Determine the [x, y] coordinate at the center of the cell enclosing the given text.  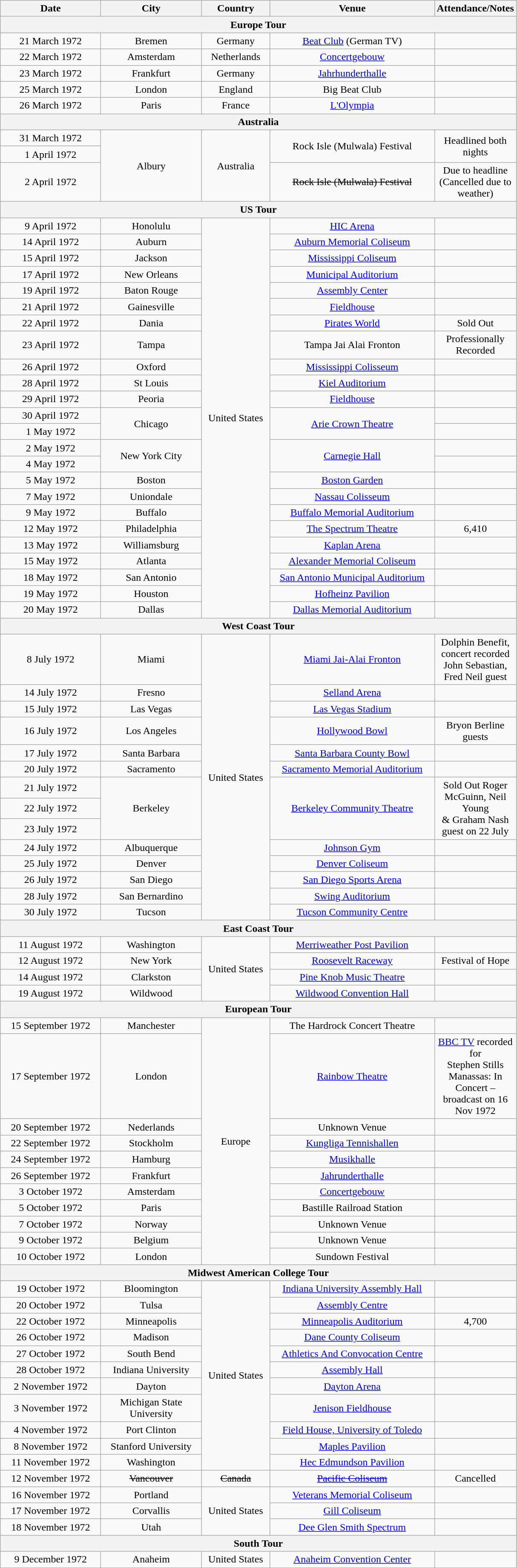
Beat Club (German TV) [352, 41]
Dallas Memorial Auditorium [352, 610]
Los Angeles [151, 731]
18 May 1972 [51, 577]
21 March 1972 [51, 41]
Jackson [151, 258]
17 July 1972 [51, 753]
Hofheinz Pavilion [352, 594]
Michigan State University [151, 1408]
Vancouver [151, 1479]
Madison [151, 1337]
1 April 1972 [51, 154]
20 September 1972 [51, 1127]
Gill Coliseum [352, 1511]
15 April 1972 [51, 258]
Berkeley [151, 808]
Hollywood Bowl [352, 731]
Nederlands [151, 1127]
17 April 1972 [51, 274]
19 May 1972 [51, 594]
9 April 1972 [51, 226]
Kaplan Arena [352, 545]
Fresno [151, 693]
4 May 1972 [51, 464]
Boston Garden [352, 480]
Las Vegas Stadium [352, 709]
4 November 1972 [51, 1430]
Municipal Auditorium [352, 274]
San Antonio Municipal Auditorium [352, 577]
26 July 1972 [51, 880]
7 May 1972 [51, 497]
Albuquerque [151, 847]
Uniondale [151, 497]
Kiel Auditorium [352, 383]
17 September 1972 [51, 1076]
16 July 1972 [51, 731]
25 March 1972 [51, 89]
Dane County Coliseum [352, 1337]
Chicago [151, 423]
Professionally Recorded [475, 345]
26 October 1972 [51, 1337]
Nassau Colisseum [352, 497]
9 October 1972 [51, 1240]
17 November 1972 [51, 1511]
Stockholm [151, 1143]
European Tour [258, 1009]
Honolulu [151, 226]
Bryon Berline guests [475, 731]
29 April 1972 [51, 399]
Swing Auditorium [352, 896]
12 November 1972 [51, 1479]
Utah [151, 1527]
South Bend [151, 1354]
14 July 1972 [51, 693]
Mississippi Colisseum [352, 367]
Jenison Fieldhouse [352, 1408]
15 July 1972 [51, 709]
4,700 [475, 1321]
Sold Out [475, 323]
Date [51, 9]
South Tour [258, 1543]
Oxford [151, 367]
8 July 1972 [51, 660]
Jahrhunderthalle [352, 73]
18 November 1972 [51, 1527]
14 August 1972 [51, 977]
Bremen [151, 41]
France [236, 106]
6,410 [475, 529]
Buffalo [151, 513]
Alexander Memorial Coliseum [352, 561]
San Diego [151, 880]
Mississippi Coliseum [352, 258]
Hamburg [151, 1159]
16 November 1972 [51, 1495]
San Bernardino [151, 896]
25 July 1972 [51, 864]
Tampa Jai Alai Fronton [352, 345]
22 September 1972 [51, 1143]
19 April 1972 [51, 291]
Buffalo Memorial Auditorium [352, 513]
21 July 1972 [51, 787]
Dee Glen Smith Spectrum [352, 1527]
15 September 1972 [51, 1025]
Atlanta [151, 561]
Wildwood Convention Hall [352, 993]
Pine Knob Music Theatre [352, 977]
20 October 1972 [51, 1305]
Carnegie Hall [352, 456]
Williamsburg [151, 545]
Europe [236, 1141]
Sundown Festival [352, 1257]
Dania [151, 323]
Baton Rouge [151, 291]
30 April 1972 [51, 415]
The Spectrum Theatre [352, 529]
Sacramento [151, 769]
Field House, University of Toledo [352, 1430]
Big Beat Club [352, 89]
22 October 1972 [51, 1321]
Auburn [151, 242]
Dayton Arena [352, 1386]
Indiana University [151, 1370]
23 July 1972 [51, 829]
Midwest American College Tour [258, 1273]
New York [151, 961]
Hec Edmundson Pavilion [352, 1462]
2 May 1972 [51, 448]
England [236, 89]
Santa Barbara [151, 753]
Dallas [151, 610]
Portland [151, 1495]
Anaheim [151, 1559]
19 August 1972 [51, 993]
Country [236, 9]
Jahrunderthalle [352, 1176]
14 April 1972 [51, 242]
Philadelphia [151, 529]
11 August 1972 [51, 945]
West Coast Tour [258, 626]
20 July 1972 [51, 769]
Albury [151, 166]
2 November 1972 [51, 1386]
23 March 1972 [51, 73]
Bloomington [151, 1289]
20 May 1972 [51, 610]
US Tour [258, 209]
9 December 1972 [51, 1559]
12 August 1972 [51, 961]
26 September 1972 [51, 1176]
Berkeley Community Theatre [352, 808]
21 April 1972 [51, 307]
Sold Out Roger McGuinn, Neil Young& Graham Nash guest on 22 July [475, 808]
East Coast Tour [258, 928]
Port Clinton [151, 1430]
10 October 1972 [51, 1257]
Miami [151, 660]
Johnson Gym [352, 847]
13 May 1972 [51, 545]
Assembly Hall [352, 1370]
Headlined both nights [475, 146]
The Hardrock Concert Theatre [352, 1025]
22 April 1972 [51, 323]
Stanford University [151, 1446]
Assembly Center [352, 291]
Dolphin Benefit, concert recordedJohn Sebastian, Fred Neil guest [475, 660]
Denver [151, 864]
St Louis [151, 383]
22 July 1972 [51, 808]
Arie Crown Theatre [352, 423]
Europe Tour [258, 25]
Selland Arena [352, 693]
Pirates World [352, 323]
Kungliga Tennishallen [352, 1143]
28 July 1972 [51, 896]
L'Olympia [352, 106]
30 July 1972 [51, 912]
Corvallis [151, 1511]
Sacramento Memorial Auditorium [352, 769]
11 November 1972 [51, 1462]
2 April 1972 [51, 182]
San Antonio [151, 577]
15 May 1972 [51, 561]
Gainesville [151, 307]
Indiana University Assembly Hall [352, 1289]
Tulsa [151, 1305]
24 July 1972 [51, 847]
Musikhalle [352, 1159]
Festival of Hope [475, 961]
Santa Barbara County Bowl [352, 753]
Manchester [151, 1025]
Rainbow Theatre [352, 1076]
Norway [151, 1224]
8 November 1972 [51, 1446]
Auburn Memorial Coliseum [352, 242]
Tucson Community Centre [352, 912]
Assembly Centre [352, 1305]
Merriweather Post Pavilion [352, 945]
Due to headline (Cancelled due to weather) [475, 182]
Canada [236, 1479]
Cancelled [475, 1479]
5 October 1972 [51, 1208]
31 March 1972 [51, 138]
Netherlands [236, 57]
Tampa [151, 345]
3 October 1972 [51, 1192]
Venue [352, 9]
19 October 1972 [51, 1289]
9 May 1972 [51, 513]
Houston [151, 594]
Anaheim Convention Center [352, 1559]
BBC TV recorded forStephen Stills Manassas: In Concert – broadcast on 16 Nov 1972 [475, 1076]
Tucson [151, 912]
27 October 1972 [51, 1354]
Attendance/Notes [475, 9]
City [151, 9]
Minneapolis Auditorium [352, 1321]
5 May 1972 [51, 480]
1 May 1972 [51, 431]
Belgium [151, 1240]
26 April 1972 [51, 367]
28 October 1972 [51, 1370]
Veterans Memorial Coliseum [352, 1495]
Pacific Coliseum [352, 1479]
Miami Jai-Alai Fronton [352, 660]
23 April 1972 [51, 345]
New Orleans [151, 274]
Clarkston [151, 977]
22 March 1972 [51, 57]
12 May 1972 [51, 529]
Maples Pavilion [352, 1446]
Wildwood [151, 993]
24 September 1972 [51, 1159]
Bastille Railroad Station [352, 1208]
Las Vegas [151, 709]
San Diego Sports Arena [352, 880]
3 November 1972 [51, 1408]
26 March 1972 [51, 106]
Minneapolis [151, 1321]
Boston [151, 480]
Denver Coliseum [352, 864]
New York City [151, 456]
Athletics And Convocation Centre [352, 1354]
Dayton [151, 1386]
HIC Arena [352, 226]
28 April 1972 [51, 383]
Roosevelt Raceway [352, 961]
7 October 1972 [51, 1224]
Peoria [151, 399]
